Pinpoint the cell where the given text exists, returning its (x, y) midpoint coordinate. 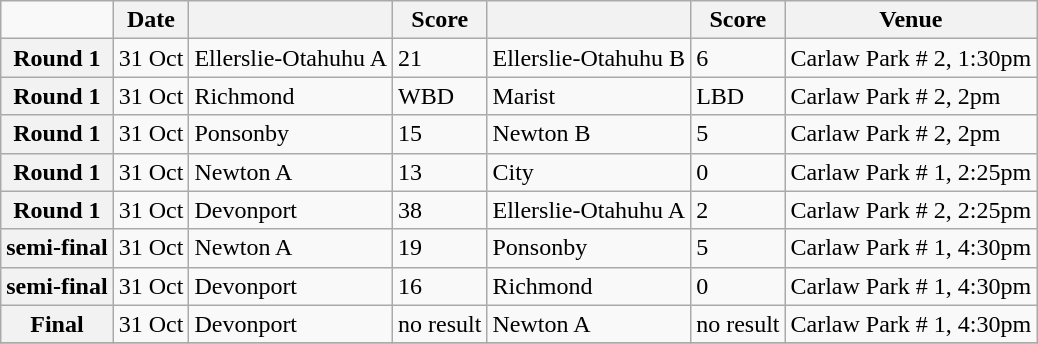
16 (440, 286)
Carlaw Park # 2, 1:30pm (911, 58)
Venue (911, 20)
19 (440, 248)
LBD (738, 96)
Carlaw Park # 1, 2:25pm (911, 172)
15 (440, 134)
38 (440, 210)
6 (738, 58)
Marist (589, 96)
Final (57, 324)
2 (738, 210)
Carlaw Park # 2, 2:25pm (911, 210)
Newton B (589, 134)
13 (440, 172)
Date (151, 20)
City (589, 172)
WBD (440, 96)
Ellerslie-Otahuhu B (589, 58)
21 (440, 58)
